For the text-containing cell, return its midpoint in [x, y] coordinate format. 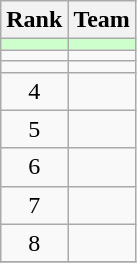
5 [34, 129]
Team [102, 20]
7 [34, 205]
4 [34, 91]
8 [34, 243]
6 [34, 167]
Rank [34, 20]
